Locate the cell with the specified text and output its [X, Y] center coordinate. 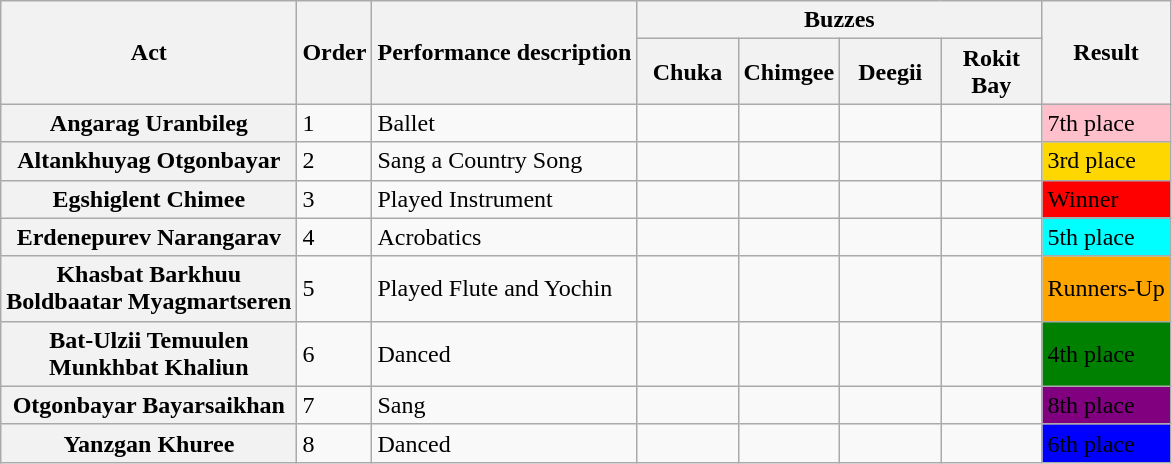
8 [334, 443]
8th place [1106, 405]
6th place [1106, 443]
7 [334, 405]
Erdenepurev Narangarav [149, 237]
5 [334, 288]
3rd place [1106, 161]
6 [334, 354]
Altankhuyag Otgonbayar [149, 161]
Acrobatics [504, 237]
7th place [1106, 123]
Runners-Up [1106, 288]
Otgonbayar Bayarsaikhan [149, 405]
4th place [1106, 354]
4 [334, 237]
Bat-Ulzii TemuulenMunkhbat Khaliun [149, 354]
Winner [1106, 199]
Played Instrument [504, 199]
Egshiglent Chimee [149, 199]
Khasbat BarkhuuBoldbaatar Myagmartseren [149, 288]
Sang a Country Song [504, 161]
Ballet [504, 123]
Sang [504, 405]
Chuka [688, 72]
5th place [1106, 237]
Order [334, 52]
Performance description [504, 52]
Played Flute and Yochin [504, 288]
Act [149, 52]
2 [334, 161]
Chimgee [789, 72]
1 [334, 123]
Result [1106, 52]
Buzzes [840, 20]
Angarag Uranbileg [149, 123]
Rokit Bay [992, 72]
Deegii [890, 72]
Yanzgan Khuree [149, 443]
3 [334, 199]
